Capture the cell that displays the provided text and extract its (X, Y) central coordinate. 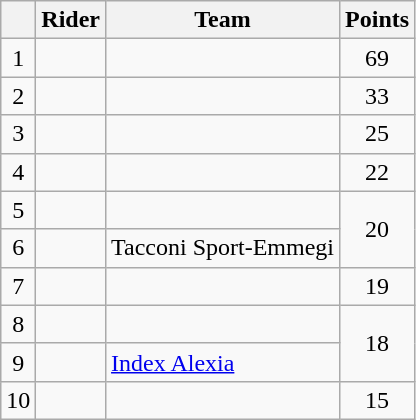
Tacconi Sport-Emmegi (223, 248)
8 (18, 324)
3 (18, 134)
Points (378, 20)
9 (18, 362)
7 (18, 286)
20 (378, 229)
33 (378, 96)
18 (378, 343)
10 (18, 400)
15 (378, 400)
2 (18, 96)
Team (223, 20)
19 (378, 286)
1 (18, 58)
5 (18, 210)
Rider (71, 20)
Index Alexia (223, 362)
69 (378, 58)
6 (18, 248)
4 (18, 172)
22 (378, 172)
25 (378, 134)
